Search for the cell housing the specified text and yield its [x, y] center coordinate. 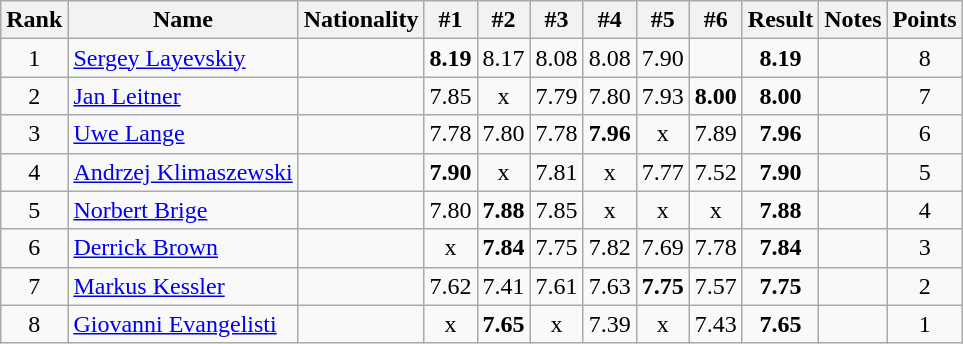
7.79 [556, 96]
8.17 [504, 58]
#3 [556, 20]
7.77 [662, 172]
Rank [34, 20]
Jan Leitner [183, 96]
#5 [662, 20]
7.81 [556, 172]
7.89 [716, 134]
Uwe Lange [183, 134]
Markus Kessler [183, 286]
Andrzej Klimaszewski [183, 172]
Nationality [361, 20]
7.52 [716, 172]
7.39 [610, 324]
#1 [450, 20]
Sergey Layevskiy [183, 58]
7.41 [504, 286]
Notes [853, 20]
7.43 [716, 324]
7.62 [450, 286]
7.69 [662, 248]
7.82 [610, 248]
7.61 [556, 286]
#6 [716, 20]
Derrick Brown [183, 248]
7.93 [662, 96]
7.57 [716, 286]
Norbert Brige [183, 210]
#2 [504, 20]
#4 [610, 20]
7.63 [610, 286]
Points [924, 20]
Result [780, 20]
Giovanni Evangelisti [183, 324]
Name [183, 20]
